Pinpoint the cell where the given text exists, returning its [x, y] midpoint coordinate. 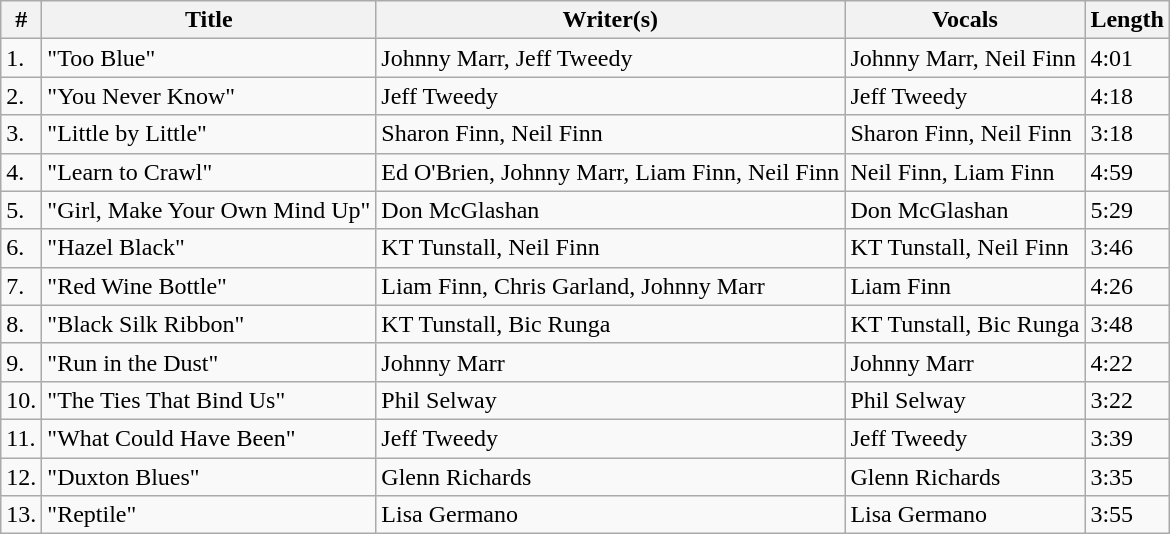
4:18 [1127, 96]
2. [22, 96]
12. [22, 477]
10. [22, 400]
3:18 [1127, 134]
3:22 [1127, 400]
3:35 [1127, 477]
"Red Wine Bottle" [209, 286]
1. [22, 58]
"Black Silk Ribbon" [209, 324]
6. [22, 248]
"The Ties That Bind Us" [209, 400]
3:39 [1127, 438]
5:29 [1127, 210]
9. [22, 362]
3:48 [1127, 324]
# [22, 20]
4:22 [1127, 362]
11. [22, 438]
Vocals [965, 20]
Writer(s) [610, 20]
Liam Finn, Chris Garland, Johnny Marr [610, 286]
Johnny Marr, Neil Finn [965, 58]
"Hazel Black" [209, 248]
Title [209, 20]
8. [22, 324]
Ed O'Brien, Johnny Marr, Liam Finn, Neil Finn [610, 172]
"Little by Little" [209, 134]
3:46 [1127, 248]
"What Could Have Been" [209, 438]
7. [22, 286]
13. [22, 515]
"Girl, Make Your Own Mind Up" [209, 210]
4:59 [1127, 172]
"Reptile" [209, 515]
"Duxton Blues" [209, 477]
5. [22, 210]
"Run in the Dust" [209, 362]
Neil Finn, Liam Finn [965, 172]
"You Never Know" [209, 96]
3:55 [1127, 515]
4:26 [1127, 286]
"Too Blue" [209, 58]
Liam Finn [965, 286]
Length [1127, 20]
3. [22, 134]
4. [22, 172]
"Learn to Crawl" [209, 172]
4:01 [1127, 58]
Johnny Marr, Jeff Tweedy [610, 58]
